Output the [X, Y] coordinate of the center of the cell containing the given text.  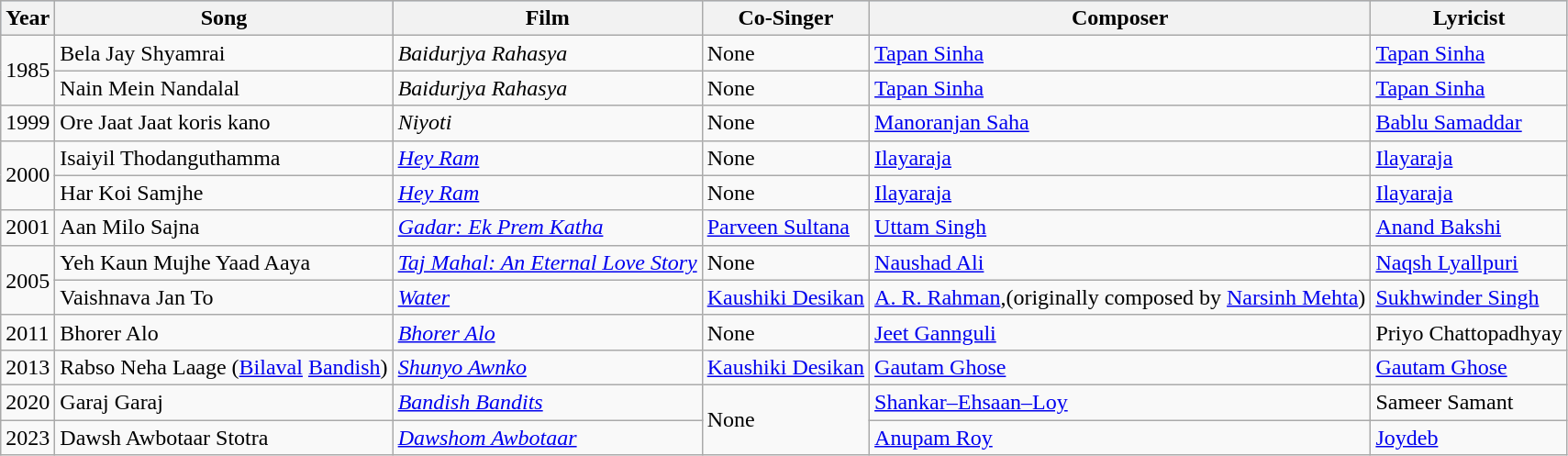
A. R. Rahman,(originally composed by Narsinh Mehta) [1120, 297]
Uttam Singh [1120, 228]
Anand Bakshi [1469, 228]
Parveen Sultana [785, 228]
Priyo Chattopadhyay [1469, 332]
Dawsh Awbotaar Stotra [224, 438]
Dawshom Awbotaar [547, 438]
2011 [28, 332]
2000 [28, 175]
Isaiyil Thodanguthamma [224, 158]
Composer [1120, 18]
Har Koi Samjhe [224, 193]
Song [224, 18]
2005 [28, 280]
Ore Jaat Jaat koris kano [224, 123]
Year [28, 18]
Rabso Neha Laage (Bilaval Bandish) [224, 367]
Aan Milo Sajna [224, 228]
2020 [28, 402]
Water [547, 297]
Film [547, 18]
Lyricist [1469, 18]
Manoranjan Saha [1120, 123]
Garaj Garaj [224, 402]
Naushad Ali [1120, 262]
Bablu Samaddar [1469, 123]
Yeh Kaun Mujhe Yaad Aaya [224, 262]
Vaishnava Jan To [224, 297]
Nain Mein Nandalal [224, 88]
2013 [28, 367]
Shankar–Ehsaan–Loy [1120, 402]
Sukhwinder Singh [1469, 297]
Naqsh Lyallpuri [1469, 262]
2023 [28, 438]
Joydeb [1469, 438]
Jeet Gannguli [1120, 332]
1999 [28, 123]
Gadar: Ek Prem Katha [547, 228]
2001 [28, 228]
Shunyo Awnko [547, 367]
Co-Singer [785, 18]
Niyoti [547, 123]
Bandish Bandits [547, 402]
1985 [28, 71]
Bela Jay Shyamrai [224, 53]
Anupam Roy [1120, 438]
Sameer Samant [1469, 402]
Taj Mahal: An Eternal Love Story [547, 262]
